Detect which cell encompasses the target text, then output its [x, y] center coordinate. 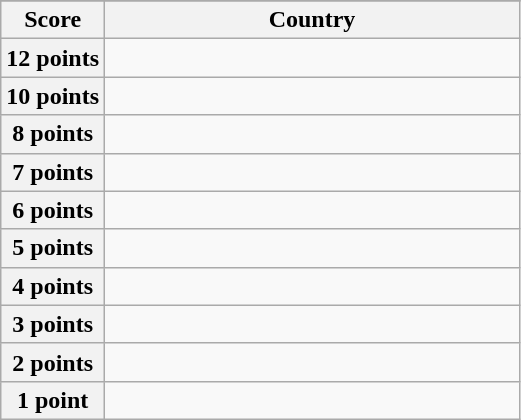
4 points [53, 286]
8 points [53, 134]
Country [312, 20]
6 points [53, 210]
1 point [53, 400]
5 points [53, 248]
2 points [53, 362]
3 points [53, 324]
7 points [53, 172]
12 points [53, 58]
Score [53, 20]
10 points [53, 96]
